For the text-containing cell, return its midpoint in (x, y) coordinate format. 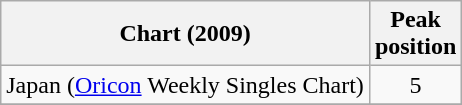
Japan (Oricon Weekly Singles Chart) (186, 85)
Chart (2009) (186, 34)
Peakposition (415, 34)
5 (415, 85)
